Search for the cell housing the specified text and yield its (x, y) center coordinate. 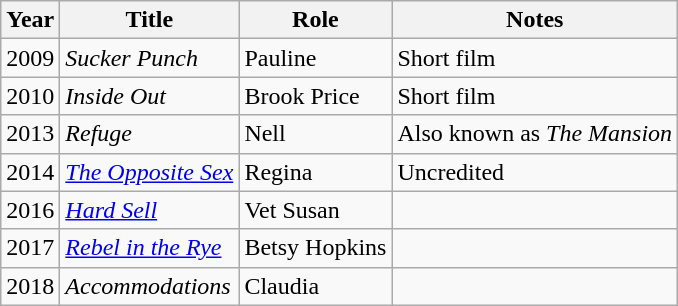
Hard Sell (150, 210)
Inside Out (150, 96)
Rebel in the Rye (150, 248)
Betsy Hopkins (316, 248)
2013 (30, 134)
2017 (30, 248)
Sucker Punch (150, 58)
Also known as The Mansion (535, 134)
Notes (535, 20)
Claudia (316, 286)
Uncredited (535, 172)
2018 (30, 286)
Pauline (316, 58)
Refuge (150, 134)
Year (30, 20)
Role (316, 20)
2010 (30, 96)
Brook Price (316, 96)
Nell (316, 134)
The Opposite Sex (150, 172)
Title (150, 20)
2009 (30, 58)
2014 (30, 172)
2016 (30, 210)
Vet Susan (316, 210)
Regina (316, 172)
Accommodations (150, 286)
